Scan for the cell matching the given text and deliver its (x, y) coordinate at center. 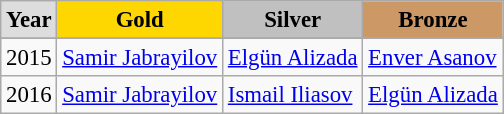
Gold (140, 20)
Bronze (433, 20)
Enver Asanov (433, 58)
2015 (29, 58)
Ismail Iliasov (293, 95)
Year (29, 20)
Silver (293, 20)
2016 (29, 95)
